Return the (x, y) coordinate for the center point of the cell that contains the specified text.  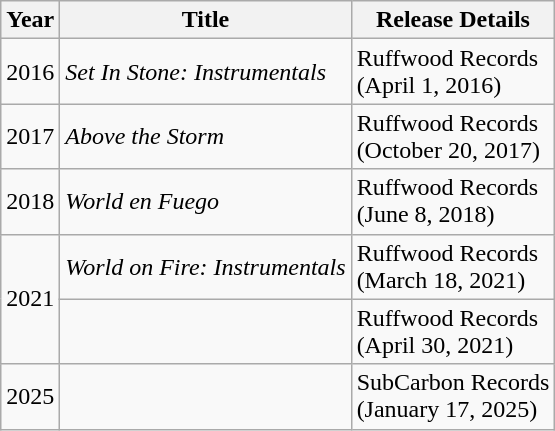
Ruffwood Records(March 18, 2021) (453, 266)
2021 (30, 299)
Ruffwood Records(April 30, 2021) (453, 332)
World en Fuego (206, 202)
Ruffwood Records(April 1, 2016) (453, 72)
Above the Storm (206, 136)
Release Details (453, 20)
World on Fire: Instrumentals (206, 266)
2016 (30, 72)
Year (30, 20)
Ruffwood Records(June 8, 2018) (453, 202)
Title (206, 20)
Set In Stone: Instrumentals (206, 72)
Ruffwood Records(October 20, 2017) (453, 136)
2025 (30, 396)
2017 (30, 136)
SubCarbon Records(January 17, 2025) (453, 396)
2018 (30, 202)
